Determine the (x, y) coordinate at the center of the cell enclosing the given text.  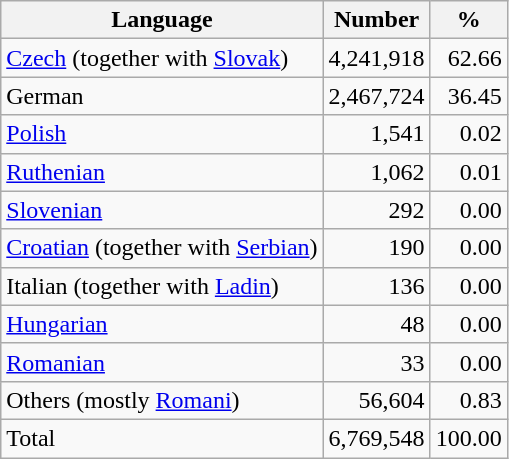
0.01 (468, 172)
German (162, 96)
Polish (162, 134)
Czech (together with Slovak) (162, 58)
136 (376, 286)
4,241,918 (376, 58)
100.00 (468, 438)
62.66 (468, 58)
56,604 (376, 400)
Croatian (together with Serbian) (162, 248)
1,541 (376, 134)
33 (376, 362)
292 (376, 210)
1,062 (376, 172)
Total (162, 438)
36.45 (468, 96)
Slovenian (162, 210)
% (468, 20)
2,467,724 (376, 96)
Number (376, 20)
6,769,548 (376, 438)
48 (376, 324)
Italian (together with Ladin) (162, 286)
0.02 (468, 134)
0.83 (468, 400)
Hungarian (162, 324)
Language (162, 20)
Others (mostly Romani) (162, 400)
Ruthenian (162, 172)
Romanian (162, 362)
190 (376, 248)
